Detect which cell encompasses the target text, then output its (x, y) center coordinate. 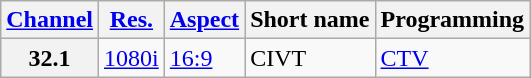
32.1 (50, 58)
1080i (132, 58)
Channel (50, 20)
CIVT (310, 58)
Aspect (204, 20)
16:9 (204, 58)
Programming (452, 20)
Short name (310, 20)
CTV (452, 58)
Res. (132, 20)
